Determine the [x, y] coordinate at the center of the cell enclosing the given text.  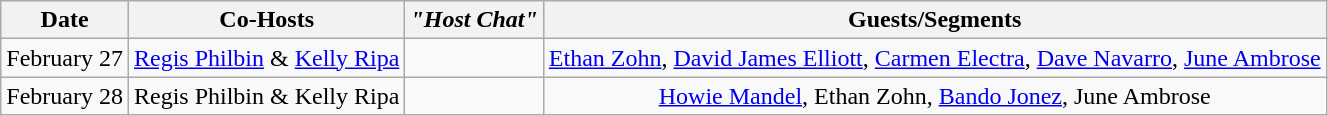
February 28 [65, 96]
Co-Hosts [266, 20]
Guests/Segments [934, 20]
"Host Chat" [474, 20]
Howie Mandel, Ethan Zohn, Bando Jonez, June Ambrose [934, 96]
Ethan Zohn, David James Elliott, Carmen Electra, Dave Navarro, June Ambrose [934, 58]
February 27 [65, 58]
Date [65, 20]
